Locate the cell with the specified text and output its [x, y] center coordinate. 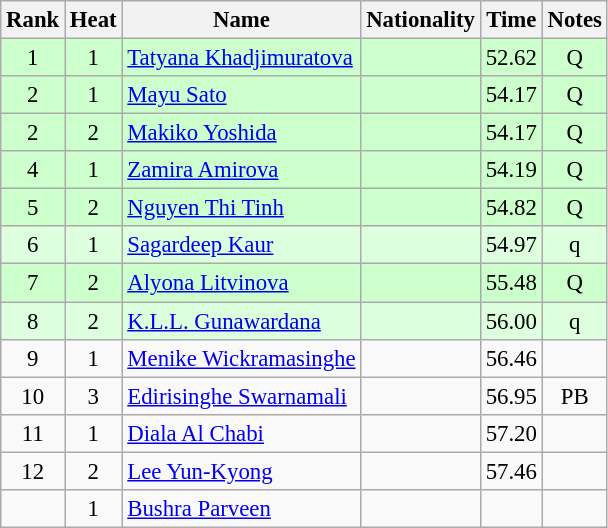
Nationality [420, 20]
Mayu Sato [242, 95]
12 [33, 471]
Makiko Yoshida [242, 133]
Edirisinghe Swarnamali [242, 396]
56.46 [511, 358]
Notes [574, 20]
K.L.L. Gunawardana [242, 321]
54.82 [511, 208]
Tatyana Khadjimuratova [242, 58]
7 [33, 283]
Menike Wickramasinghe [242, 358]
PB [574, 396]
Lee Yun-Kyong [242, 471]
4 [33, 170]
Diala Al Chabi [242, 433]
55.48 [511, 283]
56.00 [511, 321]
11 [33, 433]
57.46 [511, 471]
Zamira Amirova [242, 170]
52.62 [511, 58]
54.19 [511, 170]
10 [33, 396]
6 [33, 245]
Sagardeep Kaur [242, 245]
Alyona Litvinova [242, 283]
Heat [94, 20]
8 [33, 321]
9 [33, 358]
Name [242, 20]
Bushra Parveen [242, 509]
54.97 [511, 245]
Time [511, 20]
57.20 [511, 433]
Nguyen Thi Tinh [242, 208]
5 [33, 208]
Rank [33, 20]
56.95 [511, 396]
3 [94, 396]
